Extract the [X, Y] coordinate from the center of the cell holding the provided text.  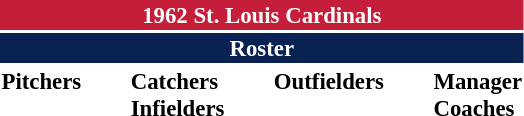
Roster [262, 48]
1962 St. Louis Cardinals [262, 15]
